From the cell containing the given text, extract its center point as (X, Y) coordinate. 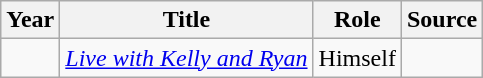
Year (30, 20)
Role (357, 20)
Live with Kelly and Ryan (186, 58)
Source (442, 20)
Himself (357, 58)
Title (186, 20)
